Capture the cell that displays the provided text and extract its (x, y) central coordinate. 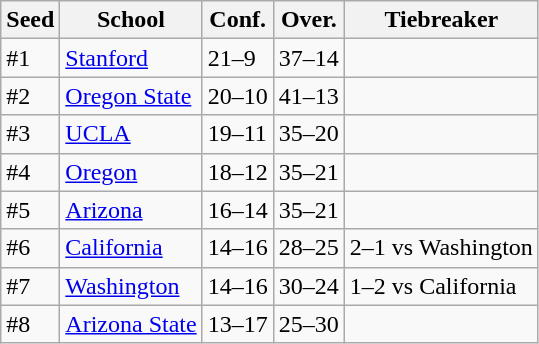
UCLA (131, 134)
28–25 (308, 248)
20–10 (238, 96)
#3 (30, 134)
1–2 vs California (441, 286)
School (131, 20)
Over. (308, 20)
Tiebreaker (441, 20)
Washington (131, 286)
19–11 (238, 134)
35–20 (308, 134)
Arizona State (131, 324)
#2 (30, 96)
21–9 (238, 58)
Oregon (131, 172)
2–1 vs Washington (441, 248)
13–17 (238, 324)
#6 (30, 248)
37–14 (308, 58)
#1 (30, 58)
California (131, 248)
18–12 (238, 172)
#8 (30, 324)
Arizona (131, 210)
#5 (30, 210)
16–14 (238, 210)
30–24 (308, 286)
Stanford (131, 58)
41–13 (308, 96)
25–30 (308, 324)
Oregon State (131, 96)
Conf. (238, 20)
Seed (30, 20)
#7 (30, 286)
#4 (30, 172)
